Detect which cell encompasses the target text, then output its [x, y] center coordinate. 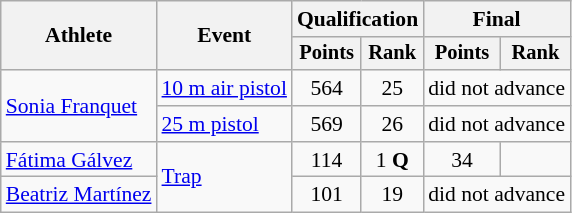
26 [392, 124]
Athlete [79, 36]
19 [392, 195]
Fátima Gálvez [79, 160]
34 [462, 160]
25 [392, 88]
1 Q [392, 160]
101 [326, 195]
Qualification [358, 19]
25 m pistol [224, 124]
114 [326, 160]
569 [326, 124]
10 m air pistol [224, 88]
564 [326, 88]
Final [496, 19]
Trap [224, 178]
Beatriz Martínez [79, 195]
Sonia Franquet [79, 106]
Event [224, 36]
